Provide the (x, y) coordinate of the cell's center where the given text is located.  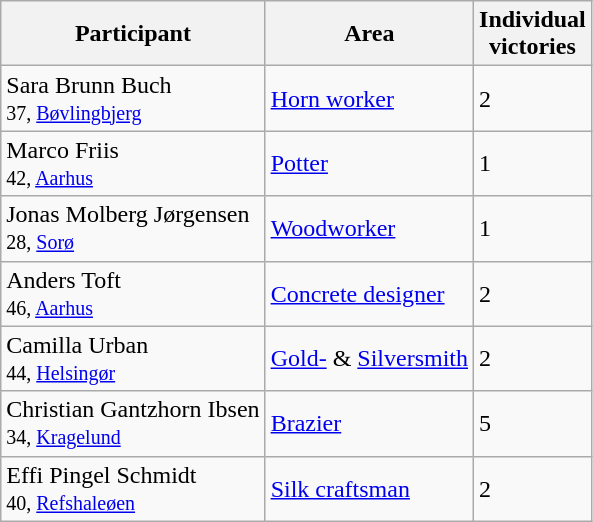
Sara Brunn Buch37, Bøvlingbjerg (133, 98)
Horn worker (369, 98)
Jonas Molberg Jørgensen28, Sorø (133, 228)
Concrete designer (369, 294)
Participant (133, 34)
Effi Pingel Schmidt40, Refshaleøen (133, 488)
Potter (369, 164)
Gold- & Silversmith (369, 358)
Area (369, 34)
Individualvictories (533, 34)
Marco Friis42, Aarhus (133, 164)
Camilla Urban44, Helsingør (133, 358)
Silk craftsman (369, 488)
Anders Toft46, Aarhus (133, 294)
5 (533, 424)
Christian Gantzhorn Ibsen34, Kragelund (133, 424)
Woodworker (369, 228)
Brazier (369, 424)
